Scan for the cell matching the given text and deliver its [X, Y] coordinate at center. 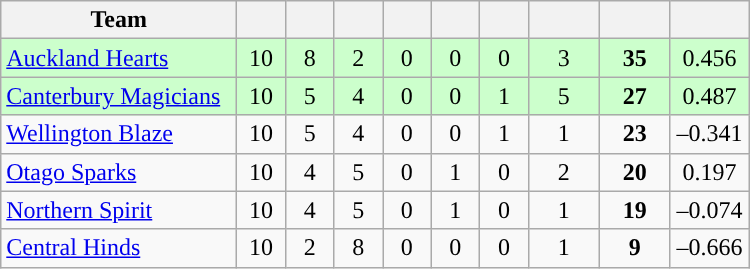
20 [634, 172]
Northern Spirit [119, 210]
Wellington Blaze [119, 134]
0.456 [710, 58]
–0.666 [710, 248]
0.197 [710, 172]
27 [634, 96]
Canterbury Magicians [119, 96]
3 [564, 58]
35 [634, 58]
–0.074 [710, 210]
Auckland Hearts [119, 58]
9 [634, 248]
Team [119, 20]
0.487 [710, 96]
19 [634, 210]
Otago Sparks [119, 172]
23 [634, 134]
Central Hinds [119, 248]
–0.341 [710, 134]
